Find where the given text appears and provide that cell's center as (X, Y) coordinate. 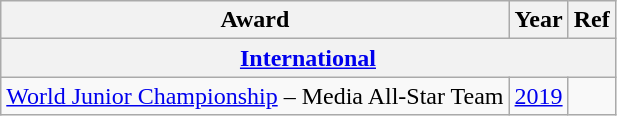
2019 (538, 96)
International (308, 58)
Award (255, 20)
World Junior Championship – Media All-Star Team (255, 96)
Ref (592, 20)
Year (538, 20)
